Capture the cell that displays the provided text and extract its (X, Y) central coordinate. 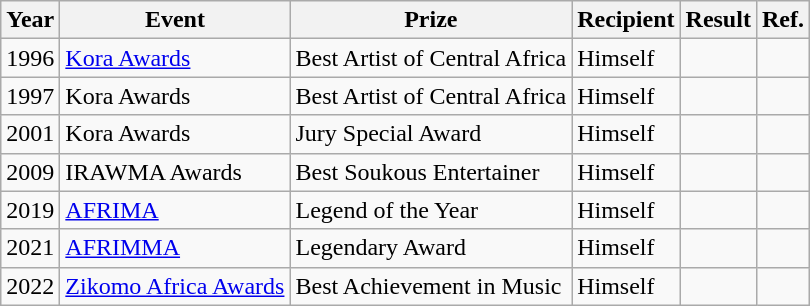
Prize (431, 20)
2022 (30, 286)
1996 (30, 58)
1997 (30, 96)
Zikomo Africa Awards (175, 286)
Legendary Award (431, 248)
2001 (30, 134)
Best Achievement in Music (431, 286)
Result (718, 20)
AFRIMMA (175, 248)
2021 (30, 248)
Event (175, 20)
2019 (30, 210)
Best Soukous Entertainer (431, 172)
Recipient (626, 20)
Year (30, 20)
IRAWMA Awards (175, 172)
AFRIMA (175, 210)
Legend of the Year (431, 210)
Ref. (782, 20)
Jury Special Award (431, 134)
2009 (30, 172)
